Return the [x, y] coordinate for the center point of the cell that contains the specified text.  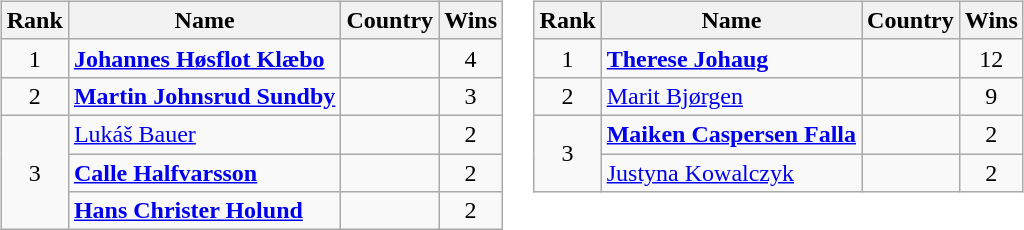
Marit Bjørgen [731, 96]
4 [471, 58]
Calle Halfvarsson [204, 173]
Martin Johnsrud Sundby [204, 96]
9 [991, 96]
12 [991, 58]
Lukáš Bauer [204, 134]
Hans Christer Holund [204, 211]
Johannes Høsflot Klæbo [204, 58]
Maiken Caspersen Falla [731, 134]
Therese Johaug [731, 58]
Justyna Kowalczyk [731, 173]
